Pinpoint the cell where the given text exists, returning its [X, Y] midpoint coordinate. 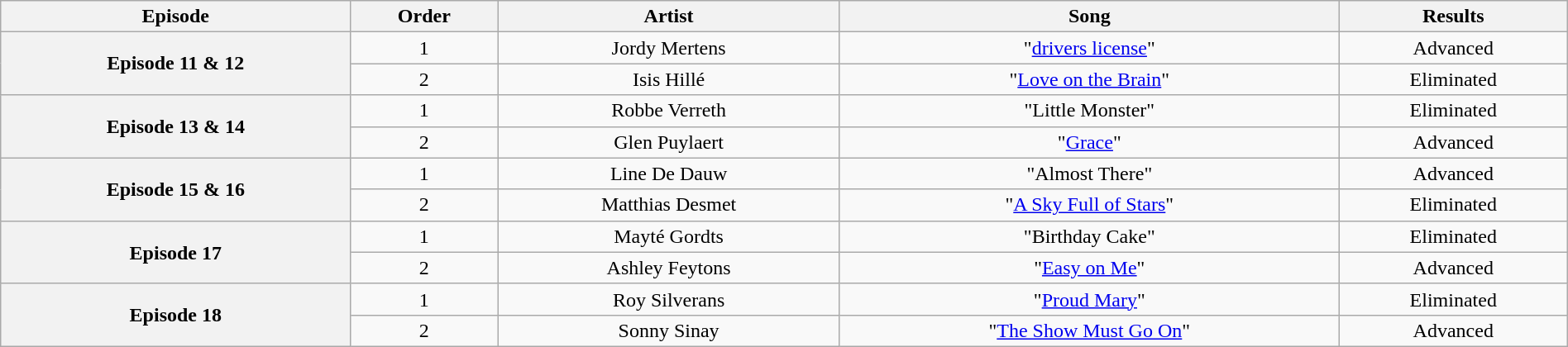
Robbe Verreth [669, 111]
Jordy Mertens [669, 48]
Mayté Gordts [669, 236]
Results [1453, 17]
"Proud Mary" [1089, 299]
Glen Puylaert [669, 142]
Episode 11 & 12 [175, 64]
Isis Hillé [669, 79]
Episode 18 [175, 315]
"Grace" [1089, 142]
Matthias Desmet [669, 205]
Episode 17 [175, 252]
"drivers license" [1089, 48]
"Easy on Me" [1089, 268]
"A Sky Full of Stars" [1089, 205]
"Love on the Brain" [1089, 79]
"The Show Must Go On" [1089, 330]
"Almost There" [1089, 173]
Line De Dauw [669, 173]
Episode 15 & 16 [175, 189]
Episode 13 & 14 [175, 126]
Roy Silverans [669, 299]
Episode [175, 17]
Song [1089, 17]
Ashley Feytons [669, 268]
Order [424, 17]
Artist [669, 17]
"Little Monster" [1089, 111]
Sonny Sinay [669, 330]
"Birthday Cake" [1089, 236]
